Search for the cell housing the specified text and yield its (X, Y) center coordinate. 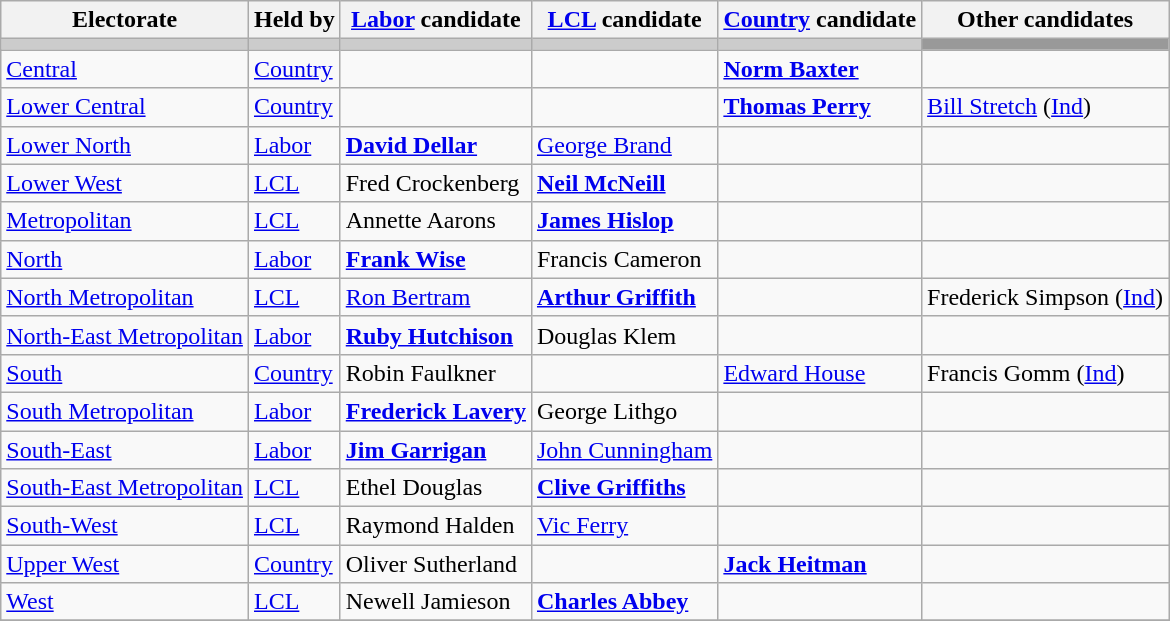
David Dellar (436, 145)
South-East Metropolitan (125, 488)
North Metropolitan (125, 297)
Labor candidate (436, 20)
Thomas Perry (820, 107)
South-East (125, 449)
Bill Stretch (Ind) (1046, 107)
Douglas Klem (624, 335)
Frederick Lavery (436, 411)
James Hislop (624, 221)
Robin Faulkner (436, 373)
Norm Baxter (820, 69)
Electorate (125, 20)
Raymond Halden (436, 526)
Lower West (125, 183)
George Brand (624, 145)
Edward House (820, 373)
Lower Central (125, 107)
Francis Gomm (Ind) (1046, 373)
Ethel Douglas (436, 488)
North (125, 259)
Charles Abbey (624, 602)
George Lithgo (624, 411)
Country candidate (820, 20)
South-West (125, 526)
Arthur Griffith (624, 297)
North-East Metropolitan (125, 335)
Clive Griffiths (624, 488)
Oliver Sutherland (436, 564)
Ron Bertram (436, 297)
LCL candidate (624, 20)
Lower North (125, 145)
Metropolitan (125, 221)
Held by (294, 20)
Newell Jamieson (436, 602)
Annette Aarons (436, 221)
Fred Crockenberg (436, 183)
West (125, 602)
South Metropolitan (125, 411)
John Cunningham (624, 449)
Frederick Simpson (Ind) (1046, 297)
Upper West (125, 564)
Vic Ferry (624, 526)
Jim Garrigan (436, 449)
South (125, 373)
Francis Cameron (624, 259)
Other candidates (1046, 20)
Central (125, 69)
Ruby Hutchison (436, 335)
Neil McNeill (624, 183)
Jack Heitman (820, 564)
Frank Wise (436, 259)
